Extract the [x, y] coordinate from the center of the cell holding the provided text.  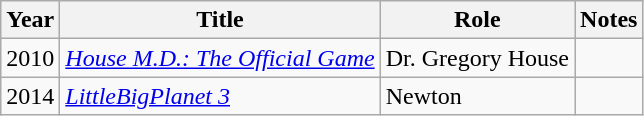
LittleBigPlanet 3 [220, 96]
Newton [477, 96]
Year [30, 20]
Dr. Gregory House [477, 58]
Notes [609, 20]
House M.D.: The Official Game [220, 58]
2014 [30, 96]
Title [220, 20]
Role [477, 20]
2010 [30, 58]
